Pinpoint the cell where the given text exists, returning its (x, y) midpoint coordinate. 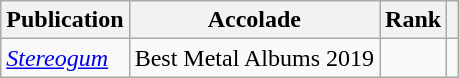
Accolade (254, 20)
Publication (65, 20)
Best Metal Albums 2019 (254, 58)
Rank (414, 20)
Stereogum (65, 58)
